Search for the cell housing the specified text and yield its [x, y] center coordinate. 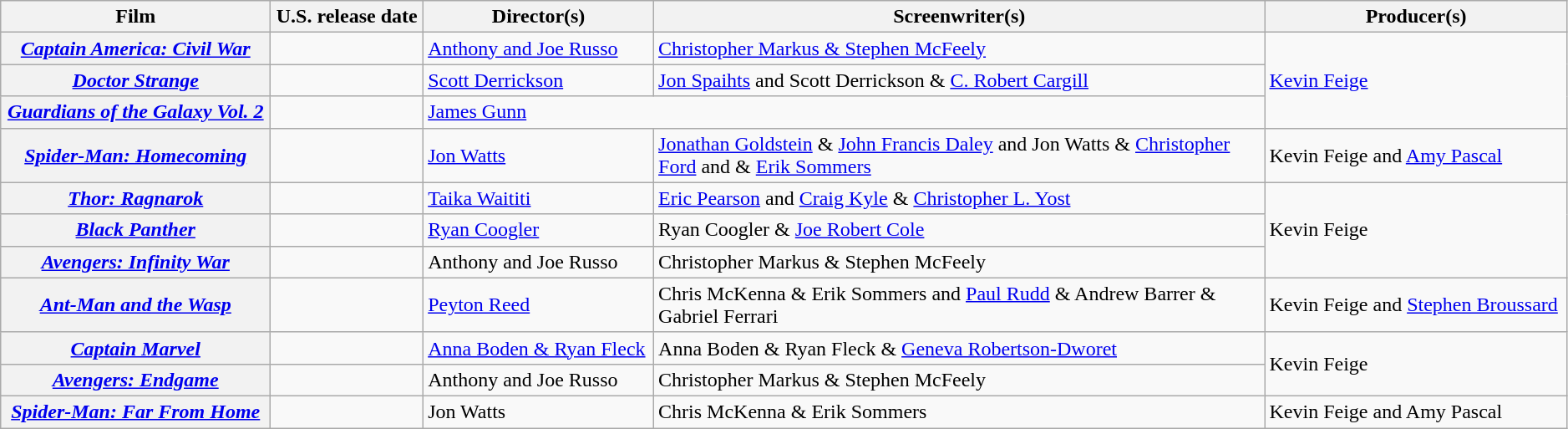
Kevin Feige and Stephen Broussard [1416, 304]
Doctor Strange [135, 80]
Jonathan Goldstein & John Francis Daley and Jon Watts & Christopher Ford and & Erik Sommers [959, 156]
Chris McKenna & Erik Sommers and Paul Rudd & Andrew Barrer & Gabriel Ferrari [959, 304]
Spider-Man: Homecoming [135, 156]
Ryan Coogler & Joe Robert Cole [959, 230]
U.S. release date [348, 17]
Captain America: Civil War [135, 49]
Anna Boden & Ryan Fleck & Geneva Robertson-Dworet [959, 348]
Scott Derrickson [539, 80]
Chris McKenna & Erik Sommers [959, 411]
Peyton Reed [539, 304]
Avengers: Endgame [135, 380]
Producer(s) [1416, 17]
Avengers: Infinity War [135, 262]
Ant-Man and the Wasp [135, 304]
Film [135, 17]
Spider-Man: Far From Home [135, 411]
James Gunn [844, 112]
Guardians of the Galaxy Vol. 2 [135, 112]
Taika Waititi [539, 198]
Jon Spaihts and Scott Derrickson & C. Robert Cargill [959, 80]
Director(s) [539, 17]
Anna Boden & Ryan Fleck [539, 348]
Screenwriter(s) [959, 17]
Captain Marvel [135, 348]
Thor: Ragnarok [135, 198]
Black Panther [135, 230]
Eric Pearson and Craig Kyle & Christopher L. Yost [959, 198]
Ryan Coogler [539, 230]
